Pinpoint the cell where the given text exists, returning its (x, y) midpoint coordinate. 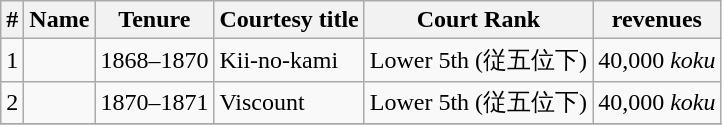
1868–1870 (154, 60)
Tenure (154, 20)
2 (12, 102)
revenues (657, 20)
Viscount (289, 102)
1870–1871 (154, 102)
Court Rank (478, 20)
Name (60, 20)
1 (12, 60)
Courtesy title (289, 20)
# (12, 20)
Kii-no-kami (289, 60)
